Capture the cell that displays the provided text and extract its [x, y] central coordinate. 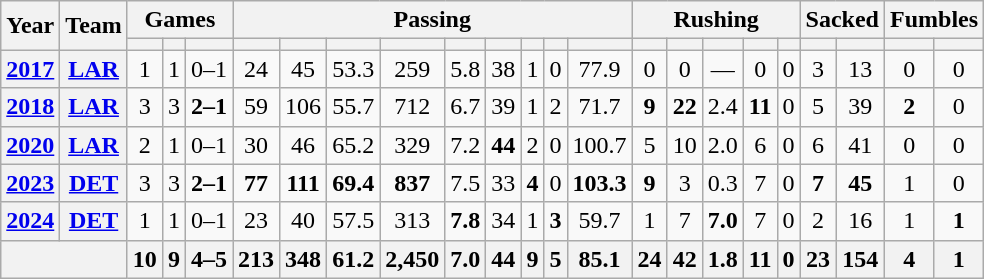
13 [860, 69]
2.4 [722, 107]
103.3 [600, 183]
30 [256, 145]
Rushing [716, 20]
34 [504, 221]
59 [256, 107]
69.4 [354, 183]
42 [684, 259]
154 [860, 259]
85.1 [600, 259]
22 [684, 107]
Games [180, 20]
40 [304, 221]
77.9 [600, 69]
837 [412, 183]
2020 [30, 145]
33 [504, 183]
55.7 [354, 107]
259 [412, 69]
7.2 [466, 145]
329 [412, 145]
77 [256, 183]
0.3 [722, 183]
Year [30, 26]
Sacked [842, 20]
46 [304, 145]
57.5 [354, 221]
7.8 [466, 221]
5.8 [466, 69]
213 [256, 259]
Team [94, 26]
53.3 [354, 69]
7.5 [466, 183]
41 [860, 145]
106 [304, 107]
65.2 [354, 145]
313 [412, 221]
— [722, 69]
2018 [30, 107]
Passing [433, 20]
348 [304, 259]
100.7 [600, 145]
2024 [30, 221]
2023 [30, 183]
111 [304, 183]
2.0 [722, 145]
38 [504, 69]
71.7 [600, 107]
6.7 [466, 107]
2,450 [412, 259]
712 [412, 107]
61.2 [354, 259]
2017 [30, 69]
16 [860, 221]
1.8 [722, 259]
59.7 [600, 221]
4–5 [208, 259]
Fumbles [934, 20]
